Scan for the cell matching the given text and deliver its [X, Y] coordinate at center. 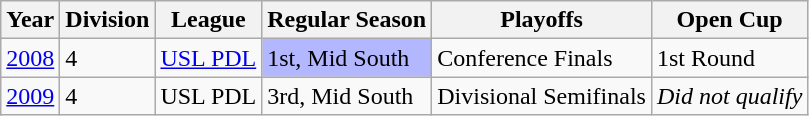
2009 [30, 96]
Year [30, 20]
League [208, 20]
1st Round [729, 58]
Regular Season [347, 20]
3rd, Mid South [347, 96]
Divisional Semifinals [542, 96]
1st, Mid South [347, 58]
Did not qualify [729, 96]
Division [108, 20]
Playoffs [542, 20]
Open Cup [729, 20]
Conference Finals [542, 58]
2008 [30, 58]
